Output the [x, y] coordinate of the center of the cell containing the given text.  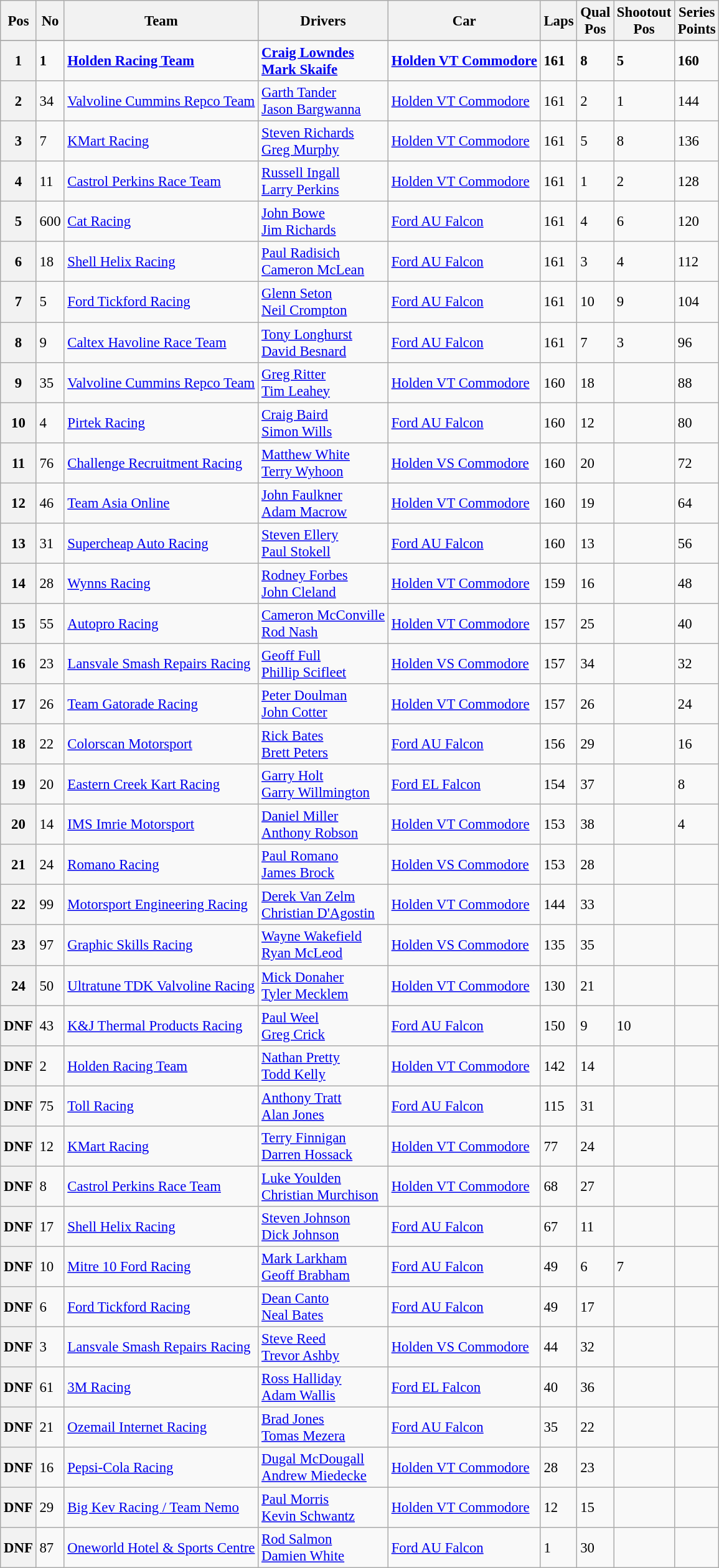
Rick Bates Brett Peters [324, 744]
97 [50, 946]
Ultratune TDK Valvoline Racing [161, 986]
48 [697, 584]
600 [50, 222]
Nathan Pretty Todd Kelly [324, 1065]
Romano Racing [161, 865]
Paul Morris Kevin Schwantz [324, 1508]
Supercheap Auto Racing [161, 544]
Wynns Racing [161, 584]
Glenn Seton Neil Crompton [324, 302]
135 [559, 946]
99 [50, 905]
Eastern Creek Kart Racing [161, 784]
Motorsport Engineering Racing [161, 905]
Team [161, 21]
Matthew White Terry Wyhoon [324, 463]
96 [697, 342]
56 [697, 544]
159 [559, 584]
Craig Baird Simon Wills [324, 423]
61 [50, 1388]
27 [595, 1186]
IMS Imrie Motorsport [161, 825]
Rodney Forbes John Cleland [324, 584]
Pepsi-Cola Racing [161, 1467]
Paul Radisich Cameron McLean [324, 261]
Greg Ritter Tim Leahey [324, 382]
115 [559, 1106]
Big Kev Racing / Team Nemo [161, 1508]
80 [697, 423]
Toll Racing [161, 1106]
112 [697, 261]
50 [50, 986]
Mick Donaher Tyler Mecklem [324, 986]
Team Gatorade Racing [161, 704]
QualPos [595, 21]
K&J Thermal Products Racing [161, 1025]
120 [697, 222]
Derek Van Zelm Christian D'Agostin [324, 905]
Tony Longhurst David Besnard [324, 342]
154 [559, 784]
38 [595, 825]
130 [559, 986]
Caltex Havoline Race Team [161, 342]
Garth Tander Jason Bargwanna [324, 101]
Team Asia Online [161, 503]
Steven Richards Greg Murphy [324, 142]
Colorscan Motorsport [161, 744]
43 [50, 1025]
Dean Canto Neal Bates [324, 1307]
55 [50, 623]
Russell Ingall Larry Perkins [324, 182]
Anthony Tratt Alan Jones [324, 1106]
Peter Doulman John Cotter [324, 704]
36 [595, 1388]
33 [595, 905]
142 [559, 1065]
Terry Finnigan Darren Hossack [324, 1146]
Luke Youlden Christian Murchison [324, 1186]
Geoff Full Phillip Scifleet [324, 663]
104 [697, 302]
Laps [559, 21]
Mark Larkham Geoff Brabham [324, 1267]
128 [697, 182]
150 [559, 1025]
Car [464, 21]
Ozemail Internet Racing [161, 1427]
No [50, 21]
Pirtek Racing [161, 423]
3M Racing [161, 1388]
Challenge Recruitment Racing [161, 463]
Brad Jones Tomas Mezera [324, 1427]
Steven Johnson Dick Johnson [324, 1227]
136 [697, 142]
Pos [19, 21]
37 [595, 784]
Ross Halliday Adam Wallis [324, 1388]
Wayne Wakefield Ryan McLeod [324, 946]
Mitre 10 Ford Racing [161, 1267]
Drivers [324, 21]
72 [697, 463]
Cat Racing [161, 222]
Garry Holt Garry Willmington [324, 784]
67 [559, 1227]
Daniel Miller Anthony Robson [324, 825]
Autopro Racing [161, 623]
25 [595, 623]
Graphic Skills Racing [161, 946]
64 [697, 503]
76 [50, 463]
Craig Lowndes Mark Skaife [324, 61]
Paul Romano James Brock [324, 865]
77 [559, 1146]
ShootoutPos [644, 21]
Cameron McConville Rod Nash [324, 623]
46 [50, 503]
Dugal McDougall Andrew Miedecke [324, 1467]
John Bowe Jim Richards [324, 222]
John Faulkner Adam Macrow [324, 503]
88 [697, 382]
75 [50, 1106]
44 [559, 1348]
SeriesPoints [697, 21]
Steven Ellery Paul Stokell [324, 544]
68 [559, 1186]
Paul Weel Greg Crick [324, 1025]
156 [559, 744]
Steve Reed Trevor Ashby [324, 1348]
